For the text-containing cell, return its midpoint in [X, Y] coordinate format. 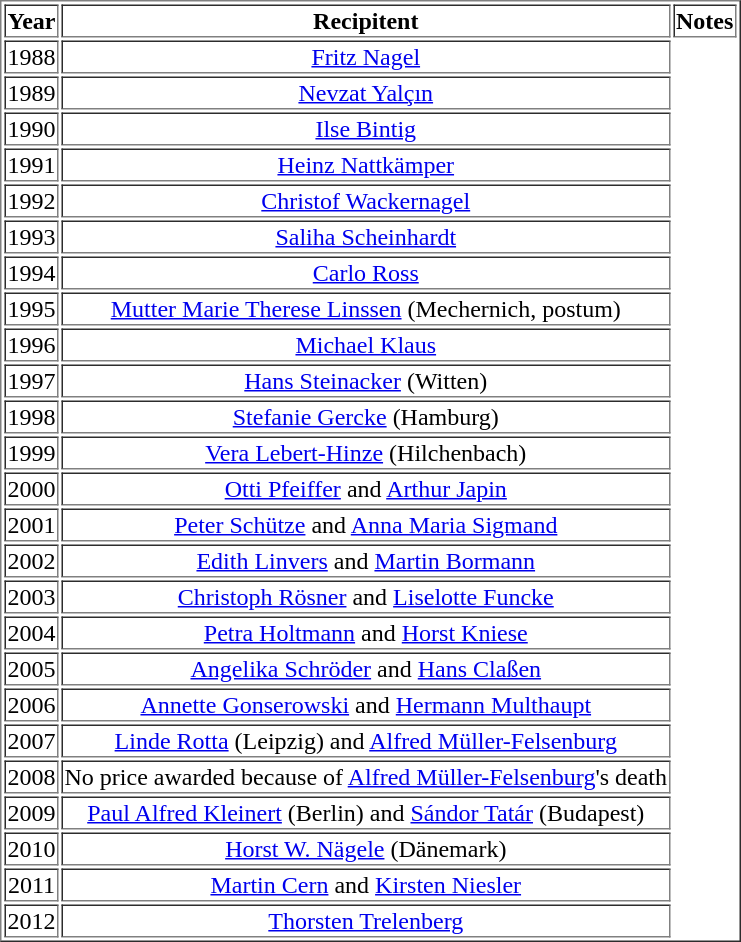
1996 [31, 344]
2003 [31, 596]
Paul Alfred Kleinert (Berlin) and Sándor Tatár (Budapest) [366, 812]
Stefanie Gercke (Hamburg) [366, 416]
Thorsten Trelenberg [366, 920]
Annette Gonserowski and Hermann Multhaupt [366, 704]
2005 [31, 668]
2009 [31, 812]
2004 [31, 632]
No price awarded because of Alfred Müller-Felsenburg's death [366, 776]
Hans Steinacker (Witten) [366, 380]
1990 [31, 128]
Heinz Nattkämper [366, 164]
2008 [31, 776]
1991 [31, 164]
Peter Schütze and Anna Maria Sigmand [366, 524]
Fritz Nagel [366, 56]
1988 [31, 56]
Notes [704, 20]
2007 [31, 740]
Martin Cern and Kirsten Niesler [366, 884]
2011 [31, 884]
2001 [31, 524]
Ilse Bintig [366, 128]
Christof Wackernagel [366, 200]
Vera Lebert-Hinze (Hilchenbach) [366, 452]
Linde Rotta (Leipzig) and Alfred Müller-Felsenburg [366, 740]
2010 [31, 848]
Recipitent [366, 20]
1992 [31, 200]
Otti Pfeiffer and Arthur Japin [366, 488]
2012 [31, 920]
Petra Holtmann and Horst Kniese [366, 632]
Nevzat Yalçın [366, 92]
1994 [31, 272]
Mutter Marie Therese Linssen (Mechernich, postum) [366, 308]
Saliha Scheinhardt [366, 236]
2006 [31, 704]
1997 [31, 380]
Year [31, 20]
Horst W. Nägele (Dänemark) [366, 848]
1989 [31, 92]
1993 [31, 236]
Christoph Rösner and Liselotte Funcke [366, 596]
1995 [31, 308]
Michael Klaus [366, 344]
Angelika Schröder and Hans Claßen [366, 668]
1998 [31, 416]
Carlo Ross [366, 272]
Edith Linvers and Martin Bormann [366, 560]
2002 [31, 560]
2000 [31, 488]
1999 [31, 452]
